Detect which cell encompasses the target text, then output its (x, y) center coordinate. 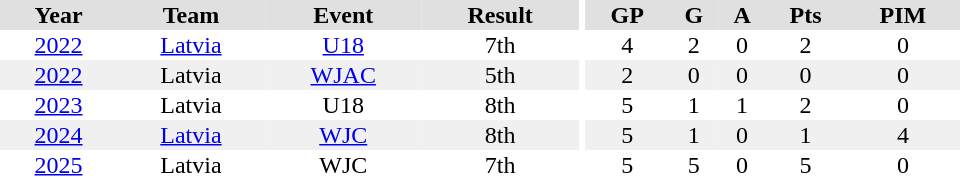
Year (58, 15)
GP (628, 15)
Pts (805, 15)
2024 (58, 135)
WJAC (344, 75)
2025 (58, 165)
5th (500, 75)
Team (191, 15)
PIM (903, 15)
G (694, 15)
2023 (58, 105)
A (742, 15)
Result (500, 15)
Event (344, 15)
